Locate the cell with the specified text and output its [X, Y] center coordinate. 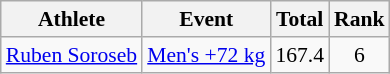
Men's +72 kg [206, 55]
Ruben Soroseb [72, 55]
167.4 [300, 55]
Total [300, 19]
Rank [360, 19]
Athlete [72, 19]
6 [360, 55]
Event [206, 19]
